Return (x, y) of the center of cell containing provided text 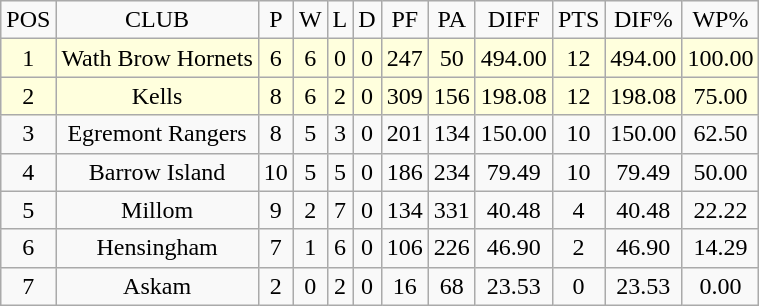
Kells (157, 96)
50.00 (720, 172)
L (340, 20)
22.22 (720, 210)
Wath Brow Hornets (157, 58)
234 (452, 172)
68 (452, 286)
247 (404, 58)
106 (404, 248)
201 (404, 134)
75.00 (720, 96)
9 (276, 210)
226 (452, 248)
331 (452, 210)
0.00 (720, 286)
156 (452, 96)
Barrow Island (157, 172)
62.50 (720, 134)
186 (404, 172)
Hensingham (157, 248)
CLUB (157, 20)
POS (28, 20)
50 (452, 58)
16 (404, 286)
309 (404, 96)
Egremont Rangers (157, 134)
W (310, 20)
14.29 (720, 248)
DIFF (514, 20)
Askam (157, 286)
100.00 (720, 58)
P (276, 20)
D (367, 20)
PTS (578, 20)
Millom (157, 210)
PA (452, 20)
DIF% (644, 20)
WP% (720, 20)
PF (404, 20)
